Return [x, y] of the center of cell containing provided text 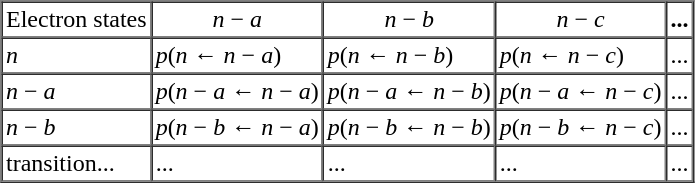
p(n − b︎ ← n − b) [409, 128]
p(n︎ ← n − c) [580, 56]
p(n − a︎ ← n − a) [237, 92]
Electron states [77, 20]
p(n − a︎ ← n − c) [580, 92]
p(n︎ ← n − b) [409, 56]
n − c [580, 20]
n [77, 56]
transition... [77, 164]
p(n − b︎ ← n − c) [580, 128]
p(n − b︎ ← n − a) [237, 128]
p(n − a︎ ← n − b) [409, 92]
p(n︎ ← n − a) [237, 56]
